Search for the cell housing the specified text and yield its [X, Y] center coordinate. 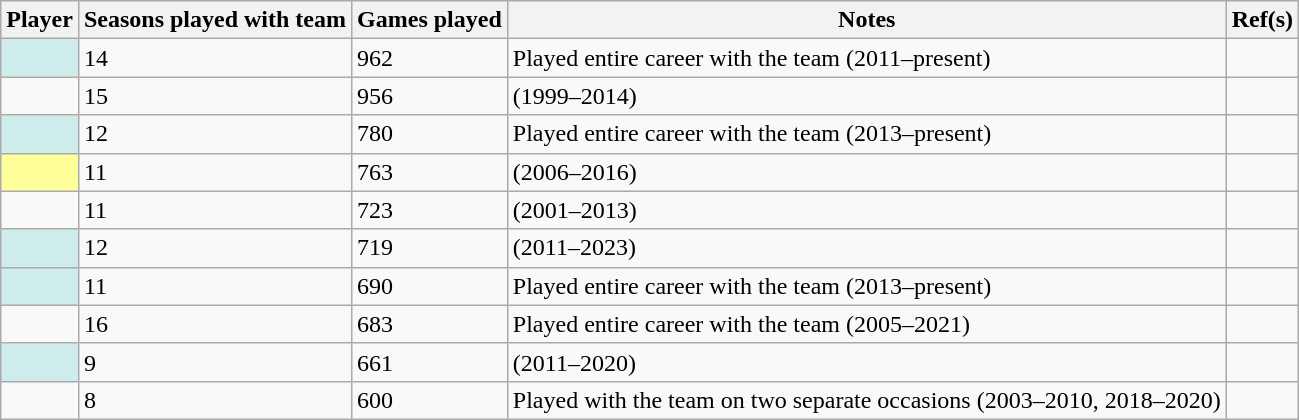
(2006–2016) [866, 172]
Games played [430, 20]
(2001–2013) [866, 210]
Seasons played with team [214, 20]
763 [430, 172]
Ref(s) [1262, 20]
Played entire career with the team (2005–2021) [866, 324]
780 [430, 134]
723 [430, 210]
719 [430, 248]
661 [430, 362]
16 [214, 324]
9 [214, 362]
Played with the team on two separate occasions (2003–2010, 2018–2020) [866, 400]
8 [214, 400]
683 [430, 324]
(1999–2014) [866, 96]
962 [430, 58]
15 [214, 96]
Notes [866, 20]
956 [430, 96]
Player [40, 20]
600 [430, 400]
(2011–2020) [866, 362]
14 [214, 58]
(2011–2023) [866, 248]
Played entire career with the team (2011–present) [866, 58]
690 [430, 286]
